Detect which cell encompasses the target text, then output its (x, y) center coordinate. 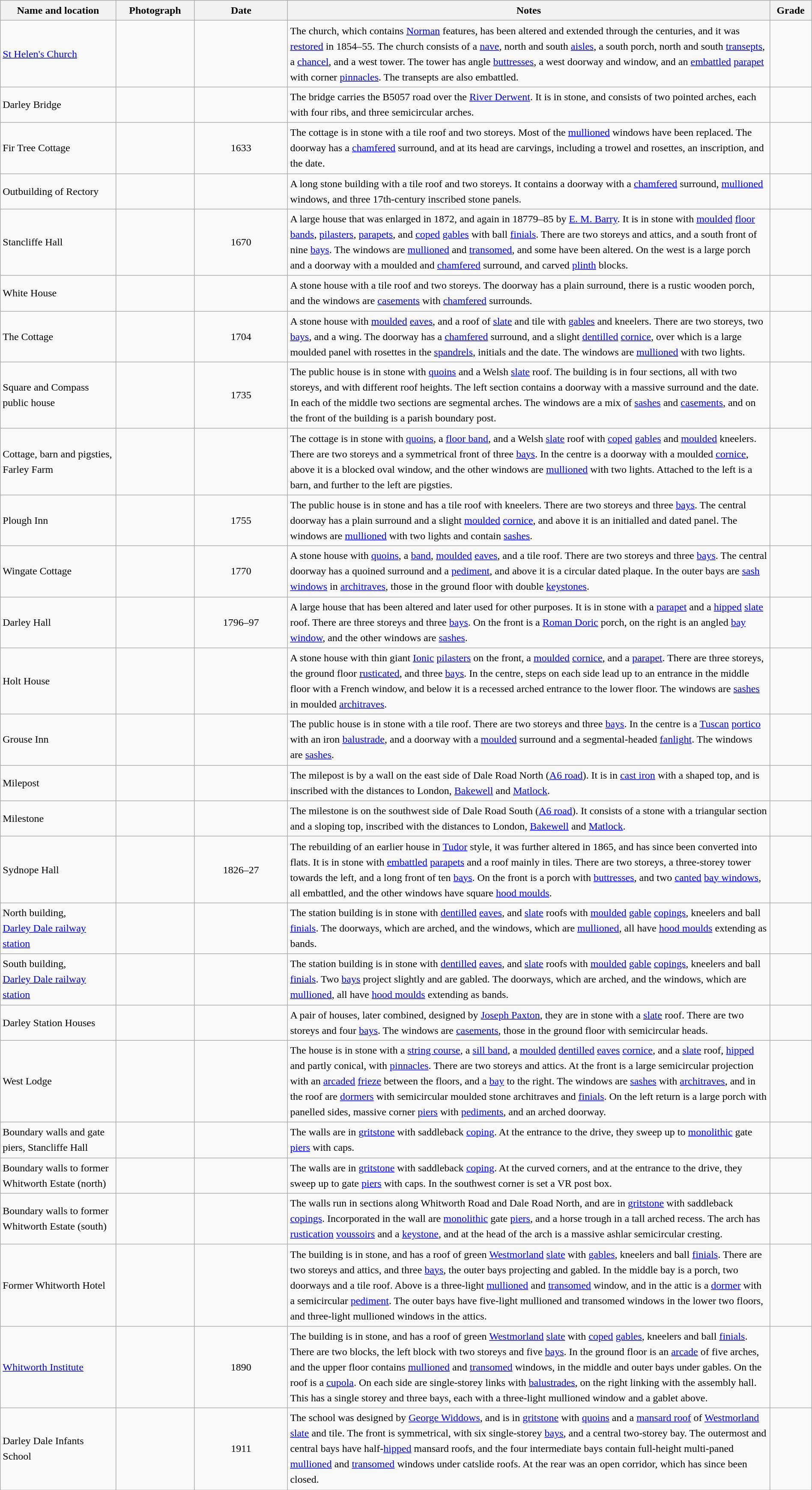
1633 (241, 148)
1911 (241, 1448)
Plough Inn (58, 520)
Milepost (58, 783)
Grouse Inn (58, 740)
Darley Station Houses (58, 1023)
South building,Darley Dale railway station (58, 979)
Darley Dale Infants School (58, 1448)
Photograph (155, 10)
Date (241, 10)
1770 (241, 571)
Sydnope Hall (58, 869)
Whitworth Institute (58, 1367)
Notes (528, 10)
1704 (241, 337)
St Helen's Church (58, 54)
Boundary walls and gate piers, Stancliffe Hall (58, 1140)
1890 (241, 1367)
Boundary walls to former Whitworth Estate (south) (58, 1219)
Fir Tree Cottage (58, 148)
Wingate Cottage (58, 571)
West Lodge (58, 1081)
1826–27 (241, 869)
Holt House (58, 681)
1755 (241, 520)
Boundary walls to former Whitworth Estate (north) (58, 1175)
Former Whitworth Hotel (58, 1285)
Grade (791, 10)
Name and location (58, 10)
Milestone (58, 819)
White House (58, 293)
Stancliffe Hall (58, 242)
Square and Compass public house (58, 395)
Darley Hall (58, 623)
1796–97 (241, 623)
Outbuilding of Rectory (58, 191)
The walls are in gritstone with saddleback coping. At the entrance to the drive, they sweep up to monolithic gate piers with caps. (528, 1140)
North building,Darley Dale railway station (58, 929)
1735 (241, 395)
Darley Bridge (58, 105)
The Cottage (58, 337)
Cottage, barn and pigsties,Farley Farm (58, 462)
1670 (241, 242)
